Return the (x, y) coordinate for the center point of the cell that contains the specified text.  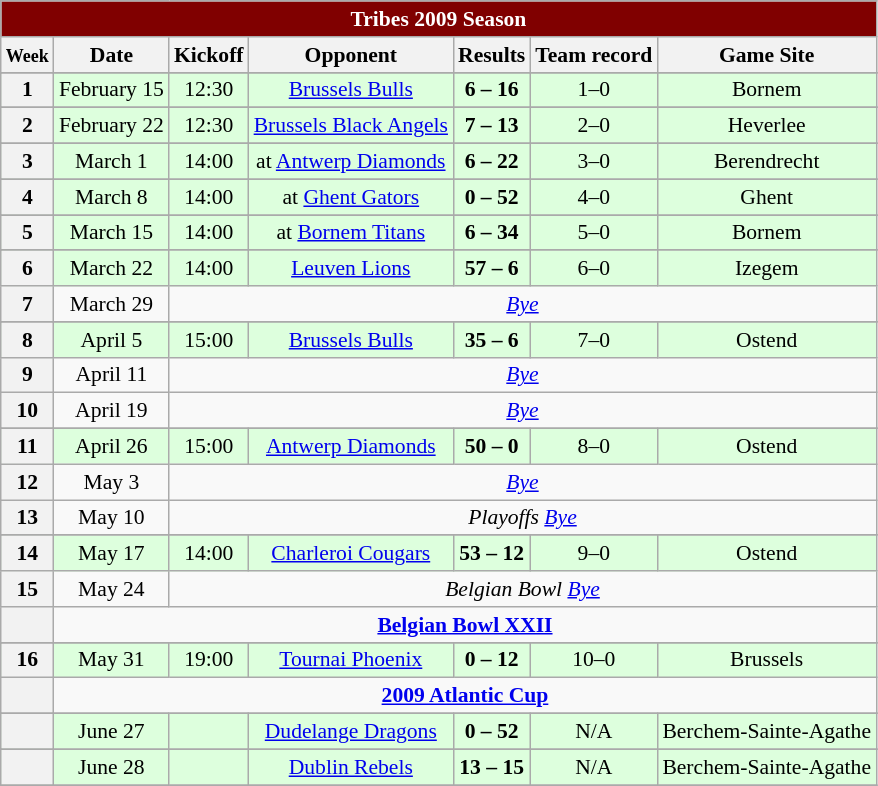
50 – 0 (492, 447)
Ghent (766, 197)
Playoffs Bye (522, 518)
7 – 13 (492, 126)
Heverlee (766, 126)
53 – 12 (492, 554)
April 19 (112, 411)
2–0 (594, 126)
June 28 (112, 767)
13 – 15 (492, 767)
16 (28, 660)
May 31 (112, 660)
3–0 (594, 162)
March 22 (112, 269)
1 (28, 90)
7 (28, 304)
Berendrecht (766, 162)
1–0 (594, 90)
Opponent (351, 55)
Week (28, 55)
5–0 (594, 233)
Date (112, 55)
Belgian Bowl Bye (522, 589)
Charleroi Cougars (351, 554)
12 (28, 482)
Dublin Rebels (351, 767)
5 (28, 233)
May 10 (112, 518)
4 (28, 197)
15 (28, 589)
February 22 (112, 126)
0 – 12 (492, 660)
March 15 (112, 233)
at Bornem Titans (351, 233)
April 5 (112, 340)
Game Site (766, 55)
35 – 6 (492, 340)
March 8 (112, 197)
April 26 (112, 447)
March 1 (112, 162)
3 (28, 162)
8 (28, 340)
Brussels Black Angels (351, 126)
Team record (594, 55)
10–0 (594, 660)
Brussels (766, 660)
Tournai Phoenix (351, 660)
Kickoff (209, 55)
Belgian Bowl XXII (465, 625)
February 15 (112, 90)
6–0 (594, 269)
Antwerp Diamonds (351, 447)
6 – 16 (492, 90)
11 (28, 447)
May 3 (112, 482)
10 (28, 411)
9–0 (594, 554)
6 – 22 (492, 162)
13 (28, 518)
2009 Atlantic Cup (465, 696)
19:00 (209, 660)
7–0 (594, 340)
Tribes 2009 Season (438, 19)
2 (28, 126)
Izegem (766, 269)
14 (28, 554)
at Ghent Gators (351, 197)
4–0 (594, 197)
9 (28, 375)
May 17 (112, 554)
April 11 (112, 375)
6 – 34 (492, 233)
6 (28, 269)
June 27 (112, 732)
at Antwerp Diamonds (351, 162)
8–0 (594, 447)
May 24 (112, 589)
Leuven Lions (351, 269)
Dudelange Dragons (351, 732)
Results (492, 55)
57 – 6 (492, 269)
March 29 (112, 304)
